Detect which cell encompasses the target text, then output its [X, Y] center coordinate. 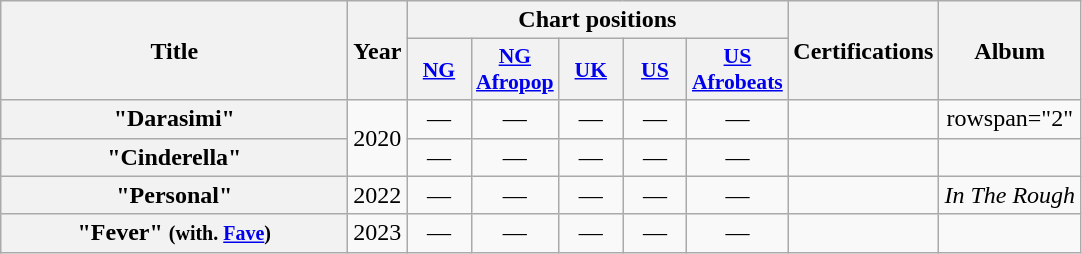
Certifications [864, 50]
2020 [378, 138]
"Personal" [174, 195]
2022 [378, 195]
USAfrobeats [738, 70]
"Darasimi" [174, 119]
Album [1010, 50]
"Cinderella" [174, 157]
UK [591, 70]
NG [439, 70]
US [655, 70]
Chart positions [598, 20]
Year [378, 50]
"Fever" (with. Fave) [174, 233]
2023 [378, 233]
rowspan="2" [1010, 119]
NGAfropop [515, 70]
Title [174, 50]
In The Rough [1010, 195]
